Detect which cell encompasses the target text, then output its (x, y) center coordinate. 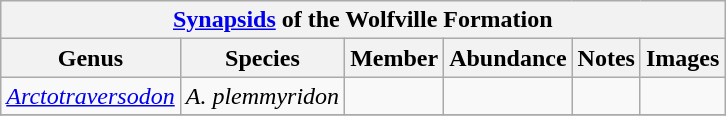
A. plemmyridon (262, 96)
Member (394, 58)
Notes (606, 58)
Abundance (508, 58)
Images (682, 58)
Species (262, 58)
Synapsids of the Wolfville Formation (363, 20)
Genus (90, 58)
Arctotraversodon (90, 96)
